Search for the cell housing the specified text and yield its [X, Y] center coordinate. 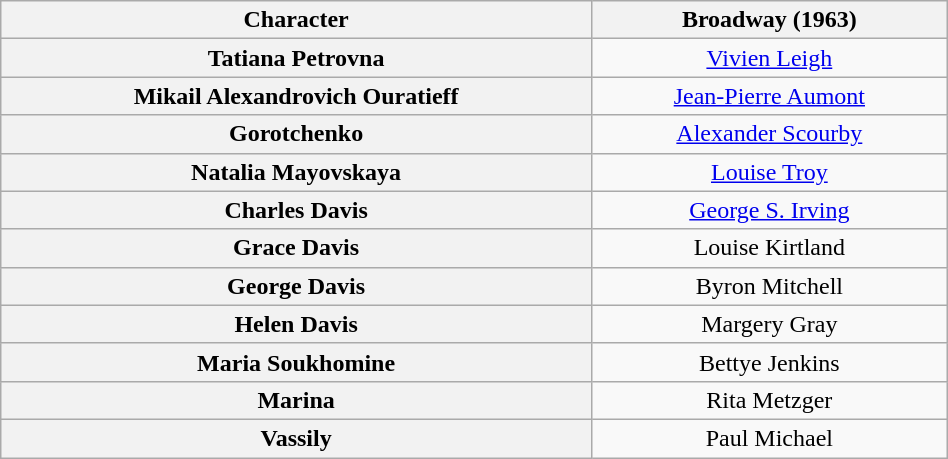
George S. Irving [769, 210]
Vivien Leigh [769, 58]
Alexander Scourby [769, 134]
Marina [296, 400]
Grace Davis [296, 248]
Gorotchenko [296, 134]
Mikail Alexandrovich Ouratieff [296, 96]
Louise Kirtland [769, 248]
Margery Gray [769, 324]
Vassily [296, 438]
Natalia Mayovskaya [296, 172]
Rita Metzger [769, 400]
Helen Davis [296, 324]
Louise Troy [769, 172]
Charles Davis [296, 210]
Broadway (1963) [769, 20]
Tatiana Petrovna [296, 58]
Character [296, 20]
Bettye Jenkins [769, 362]
Paul Michael [769, 438]
Byron Mitchell [769, 286]
Maria Soukhomine [296, 362]
George Davis [296, 286]
Jean-Pierre Aumont [769, 96]
